Locate the cell with the specified text and output its (X, Y) center coordinate. 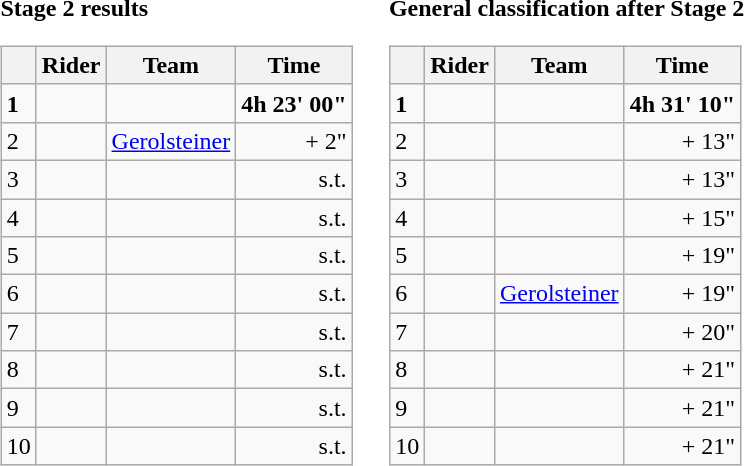
4h 23' 00" (294, 103)
+ 20" (682, 332)
+ 15" (682, 217)
+ 2" (294, 141)
4h 31' 10" (682, 103)
